Search for the cell housing the specified text and yield its (x, y) center coordinate. 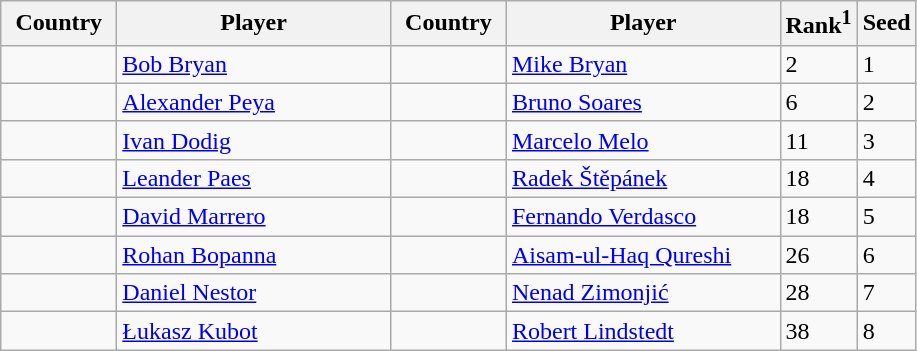
Fernando Verdasco (643, 217)
3 (886, 140)
5 (886, 217)
4 (886, 178)
David Marrero (254, 217)
1 (886, 64)
Aisam-ul-Haq Qureshi (643, 255)
Robert Lindstedt (643, 331)
Seed (886, 24)
Łukasz Kubot (254, 331)
26 (818, 255)
Rank1 (818, 24)
7 (886, 293)
11 (818, 140)
Leander Paes (254, 178)
Nenad Zimonjić (643, 293)
Radek Štěpánek (643, 178)
Ivan Dodig (254, 140)
28 (818, 293)
Bob Bryan (254, 64)
38 (818, 331)
Daniel Nestor (254, 293)
8 (886, 331)
Alexander Peya (254, 102)
Rohan Bopanna (254, 255)
Bruno Soares (643, 102)
Marcelo Melo (643, 140)
Mike Bryan (643, 64)
